Find where the given text appears and provide that cell's center as (X, Y) coordinate. 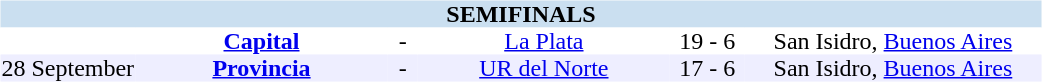
28 September (68, 68)
Capital (262, 42)
19 - 6 (707, 42)
Provincia (262, 68)
UR del Norte (544, 68)
SEMIFINALS (520, 14)
17 - 6 (707, 68)
La Plata (544, 42)
